Extract the (X, Y) coordinate from the center of the cell holding the provided text.  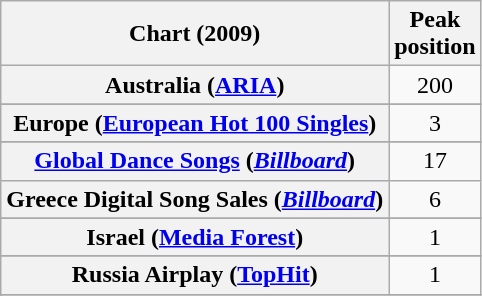
Chart (2009) (195, 34)
Peakposition (435, 34)
200 (435, 85)
17 (435, 161)
Global Dance Songs (Billboard) (195, 161)
Greece Digital Song Sales (Billboard) (195, 199)
Russia Airplay (TopHit) (195, 275)
Australia (ARIA) (195, 85)
Europe (European Hot 100 Singles) (195, 123)
6 (435, 199)
3 (435, 123)
Israel (Media Forest) (195, 237)
